Return the (x, y) coordinate for the center point of the cell that contains the specified text.  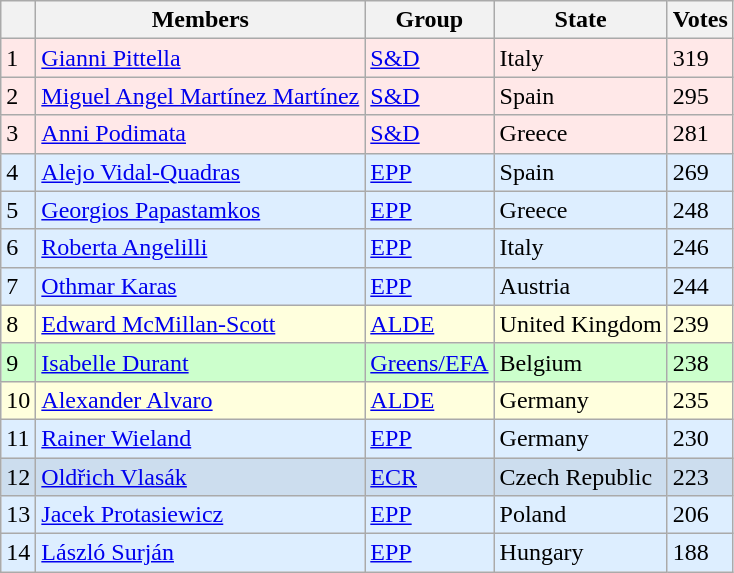
4 (18, 172)
295 (700, 96)
223 (700, 477)
United Kingdom (580, 324)
Alexander Alvaro (200, 400)
12 (18, 477)
244 (700, 286)
11 (18, 438)
2 (18, 96)
3 (18, 134)
5 (18, 210)
Georgios Papastamkos (200, 210)
Othmar Karas (200, 286)
ECR (430, 477)
9 (18, 362)
246 (700, 248)
Oldřich Vlasák (200, 477)
238 (700, 362)
7 (18, 286)
Jacek Protasiewicz (200, 515)
Hungary (580, 553)
14 (18, 553)
248 (700, 210)
281 (700, 134)
269 (700, 172)
Votes (700, 20)
13 (18, 515)
1 (18, 58)
Czech Republic (580, 477)
Gianni Pittella (200, 58)
230 (700, 438)
Rainer Wieland (200, 438)
8 (18, 324)
188 (700, 553)
Anni Podimata (200, 134)
Roberta Angelilli (200, 248)
239 (700, 324)
Belgium (580, 362)
Greens/EFA (430, 362)
Austria (580, 286)
State (580, 20)
Isabelle Durant (200, 362)
10 (18, 400)
Edward McMillan-Scott (200, 324)
235 (700, 400)
László Surján (200, 553)
206 (700, 515)
6 (18, 248)
Miguel Angel Martínez Martínez (200, 96)
Members (200, 20)
Group (430, 20)
319 (700, 58)
Alejo Vidal-Quadras (200, 172)
Poland (580, 515)
